Determine the (x, y) coordinate at the center of the cell enclosing the given text.  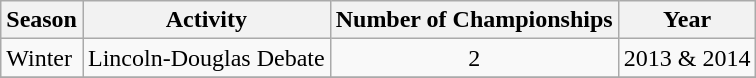
Season (42, 20)
Activity (206, 20)
Number of Championships (474, 20)
Winter (42, 58)
2 (474, 58)
Lincoln-Douglas Debate (206, 58)
2013 & 2014 (687, 58)
Year (687, 20)
